Extract the [X, Y] coordinate from the center of the cell holding the provided text.  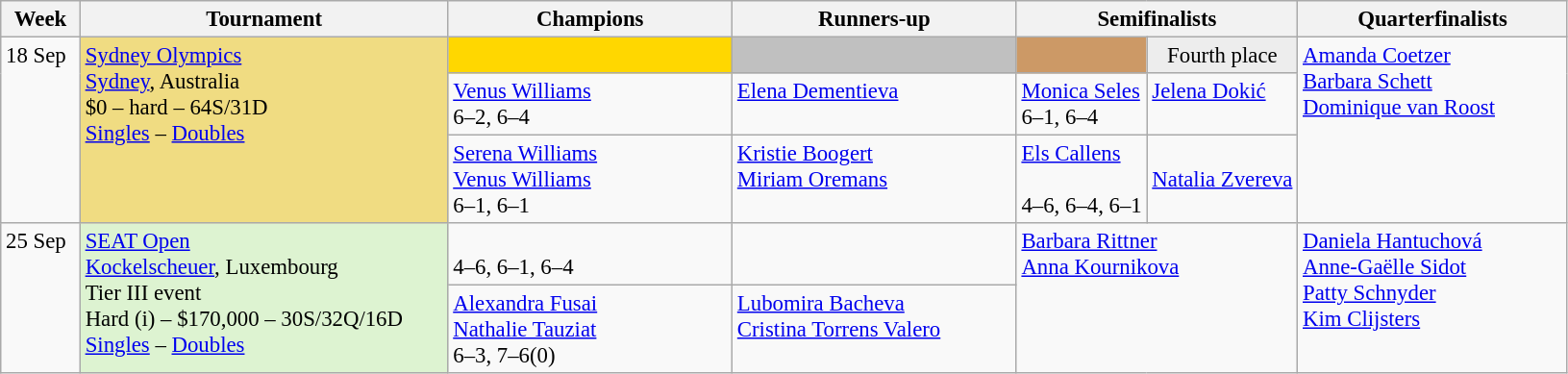
Barbara Rittner Anna Kournikova [1157, 298]
Alexandra Fusai Nathalie Tauziat6–3, 7–6(0) [590, 330]
Amanda Coetzer Barbara Schett Dominique van Roost [1432, 131]
Daniela Hantuchová Anne-Gaëlle Sidot Patty Schnyder Kim Clijsters [1432, 298]
4–6, 6–1, 6–4 [590, 254]
Sydney Olympics Sydney, Australia $0 – hard – 64S/31DSingles – Doubles [263, 131]
Venus Williams 6–2, 6–4 [590, 104]
Monica Seles 6–1, 6–4 [1082, 104]
Runners-up [875, 19]
Elena Dementieva [875, 104]
Kristie Boogert Miriam Oremans [875, 180]
Jelena Dokić [1223, 104]
Week [40, 19]
Champions [590, 19]
SEAT Open Kockelscheuer, Luxembourg Tier III eventHard (i) – $170,000 – 30S/32Q/16DSingles – Doubles [263, 298]
Tournament [263, 19]
18 Sep [40, 131]
Fourth place [1223, 56]
Quarterfinalists [1432, 19]
Serena Williams Venus Williams6–1, 6–1 [590, 180]
Natalia Zvereva [1223, 180]
25 Sep [40, 298]
Lubomira Bacheva Cristina Torrens Valero [875, 330]
Els Callens 4–6, 6–4, 6–1 [1082, 180]
Semifinalists [1157, 19]
